Extract the [x, y] coordinate from the center of the cell holding the provided text.  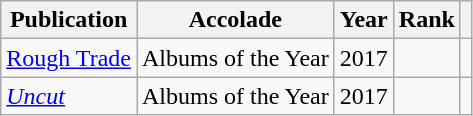
Uncut [69, 96]
Rough Trade [69, 58]
Accolade [235, 20]
Rank [426, 20]
Publication [69, 20]
Year [364, 20]
